For the text-containing cell, return its midpoint in [X, Y] coordinate format. 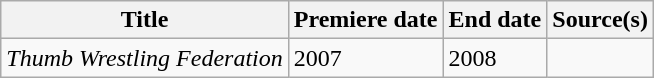
Thumb Wrestling Federation [145, 58]
Premiere date [366, 20]
Source(s) [600, 20]
End date [495, 20]
2008 [495, 58]
2007 [366, 58]
Title [145, 20]
